Scan for the cell matching the given text and deliver its [X, Y] coordinate at center. 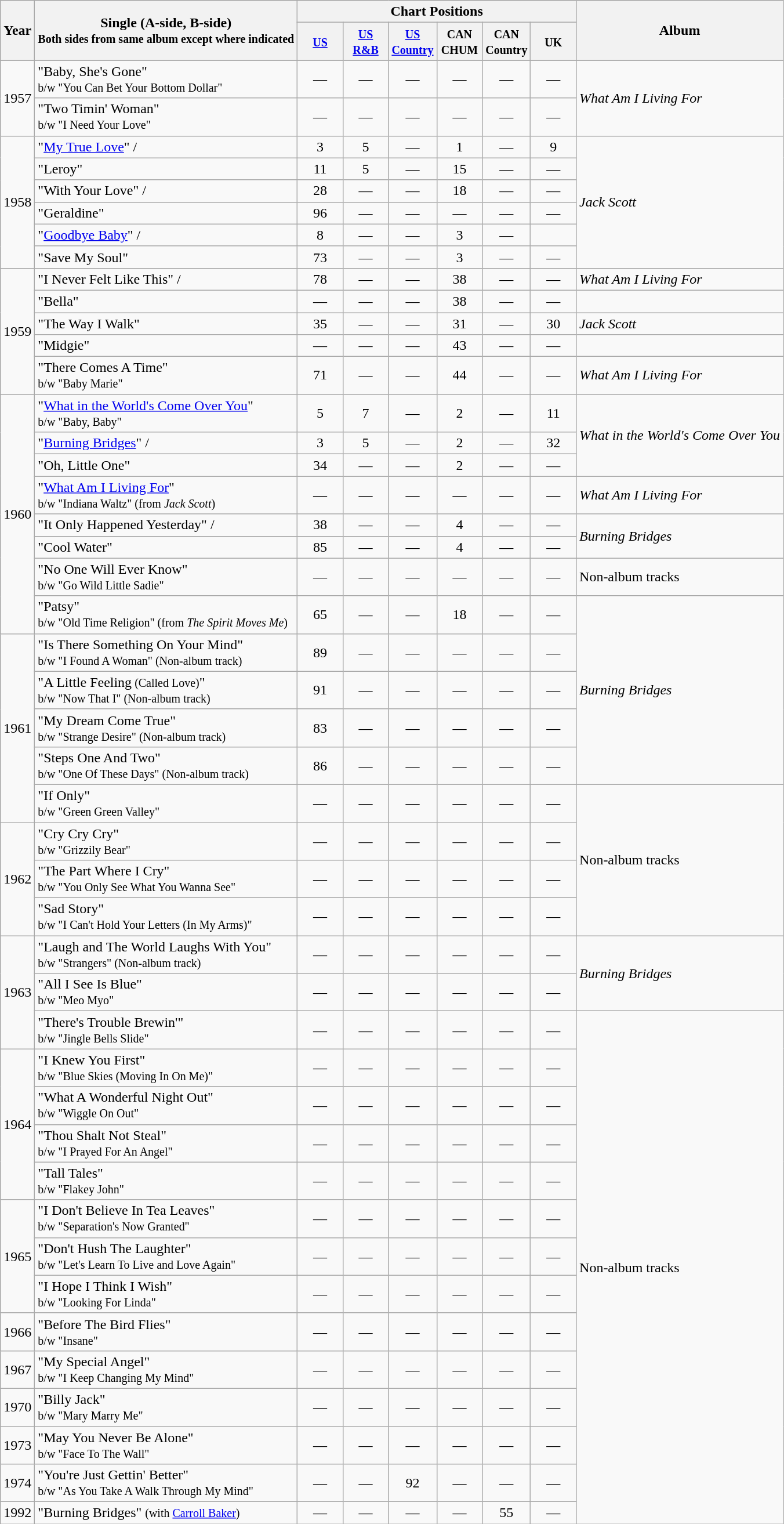
1962 [17, 879]
1959 [17, 331]
78 [320, 279]
"Bella" [166, 301]
"Baby, She's Gone"b/w "You Can Bet Your Bottom Dollar" [166, 79]
"Before The Bird Flies"b/w "Insane" [166, 1332]
65 [320, 615]
"There's Trouble Brewin'"b/w "Jingle Bells Slide" [166, 1030]
"Cool Water" [166, 547]
83 [320, 727]
What in the World's Come Over You [680, 435]
1963 [17, 992]
"Leroy" [166, 169]
"What Am I Living For"b/w "Indiana Waltz" (from Jack Scott) [166, 495]
1967 [17, 1369]
"Oh, Little One" [166, 465]
1961 [17, 727]
30 [553, 323]
CAN Country [507, 42]
"All I See Is Blue"b/w "Meo Myo" [166, 992]
"No One Will Ever Know"b/w "Go Wild Little Sadie" [166, 577]
7 [365, 413]
1966 [17, 1332]
"I Knew You First"b/w "Blue Skies (Moving In On Me)" [166, 1067]
15 [459, 169]
1960 [17, 514]
"Thou Shalt Not Steal"b/w "I Prayed For An Angel" [166, 1143]
US [320, 42]
"Is There Something On Your Mind"b/w "I Found A Woman" (Non-album track) [166, 652]
1964 [17, 1124]
"My True Love" / [166, 147]
"If Only"b/w "Green Green Valley" [166, 803]
"Don't Hush The Laughter"b/w "Let's Learn To Live and Love Again" [166, 1257]
"My Special Angel"b/w "I Keep Changing My Mind" [166, 1369]
"What A Wonderful Night Out"b/w "Wiggle On Out" [166, 1106]
"There Comes A Time"b/w "Baby Marie" [166, 376]
34 [320, 465]
UK [553, 42]
35 [320, 323]
1973 [17, 1445]
44 [459, 376]
1974 [17, 1483]
85 [320, 547]
"I Never Felt Like This" / [166, 279]
Album [680, 30]
"With Your Love" / [166, 191]
1992 [17, 1513]
43 [459, 346]
71 [320, 376]
"Tall Tales"b/w "Flakey John" [166, 1181]
9 [553, 147]
28 [320, 191]
1957 [17, 98]
1965 [17, 1257]
"Geraldine" [166, 213]
"Patsy"b/w "Old Time Religion" (from The Spirit Moves Me) [166, 615]
73 [320, 257]
"The Part Where I Cry"b/w "You Only See What You Wanna See" [166, 879]
Year [17, 30]
"May You Never Be Alone"b/w "Face To The Wall" [166, 1445]
Single (A-side, B-side)Both sides from same album except where indicated [166, 30]
US R&B [365, 42]
"I Don't Believe In Tea Leaves"b/w "Separation's Now Granted" [166, 1218]
CAN CHUM [459, 42]
"What in the World's Come Over You"b/w "Baby, Baby" [166, 413]
32 [553, 443]
"Burning Bridges" / [166, 443]
US Country [413, 42]
86 [320, 766]
"Midgie" [166, 346]
"It Only Happened Yesterday" / [166, 525]
55 [507, 1513]
89 [320, 652]
96 [320, 213]
"I Hope I Think I Wish"b/w "Looking For Linda" [166, 1294]
"My Dream Come True"b/w "Strange Desire" (Non-album track) [166, 727]
8 [320, 235]
"Save My Soul" [166, 257]
"Cry Cry Cry"b/w "Grizzily Bear" [166, 841]
"Goodbye Baby" / [166, 235]
"Burning Bridges" (with Carroll Baker) [166, 1513]
1 [459, 147]
1958 [17, 202]
31 [459, 323]
"Sad Story"b/w "I Can't Hold Your Letters (In My Arms)" [166, 917]
"A Little Feeling (Called Love)"b/w "Now That I" (Non-album track) [166, 690]
"Two Timin' Woman"b/w "I Need Your Love" [166, 117]
"The Way I Walk" [166, 323]
91 [320, 690]
"You're Just Gettin' Better"b/w "As You Take A Walk Through My Mind" [166, 1483]
92 [413, 1483]
Chart Positions [437, 12]
"Laugh and The World Laughs With You"b/w "Strangers" (Non-album track) [166, 955]
"Billy Jack"b/w "Mary Marry Me" [166, 1407]
"Steps One And Two"b/w "One Of These Days" (Non-album track) [166, 766]
1970 [17, 1407]
